Extract the [X, Y] coordinate from the center of the cell holding the provided text.  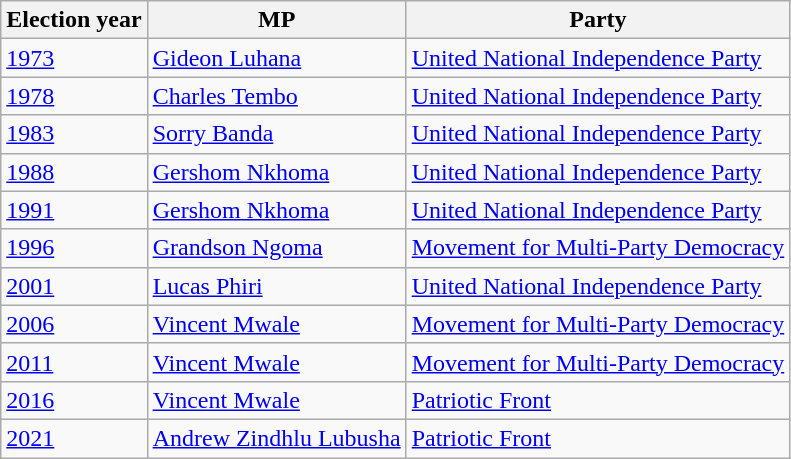
2011 [74, 362]
1983 [74, 134]
2016 [74, 400]
Charles Tembo [276, 96]
2021 [74, 438]
1988 [74, 172]
Andrew Zindhlu Lubusha [276, 438]
MP [276, 20]
1973 [74, 58]
Lucas Phiri [276, 286]
Gideon Luhana [276, 58]
1978 [74, 96]
Sorry Banda [276, 134]
Party [598, 20]
2001 [74, 286]
Grandson Ngoma [276, 248]
1996 [74, 248]
Election year [74, 20]
2006 [74, 324]
1991 [74, 210]
